Determine the [x, y] coordinate at the center of the cell enclosing the given text.  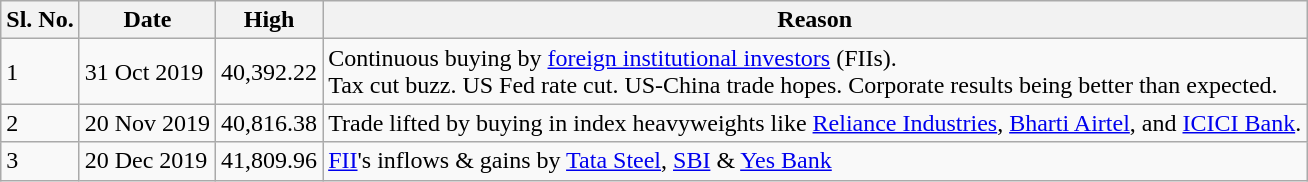
3 [40, 161]
1 [40, 72]
Sl. No. [40, 20]
41,809.96 [270, 161]
40,816.38 [270, 123]
20 Nov 2019 [147, 123]
40,392.22 [270, 72]
Date [147, 20]
Reason [815, 20]
31 Oct 2019 [147, 72]
Trade lifted by buying in index heavyweights like Reliance Industries, Bharti Airtel, and ICICI Bank. [815, 123]
FII's inflows & gains by Tata Steel, SBI & Yes Bank [815, 161]
2 [40, 123]
High [270, 20]
20 Dec 2019 [147, 161]
